Locate the cell with the specified text and output its (x, y) center coordinate. 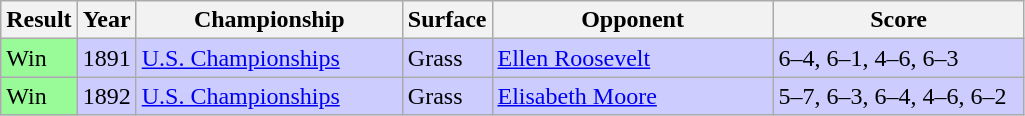
Surface (447, 20)
1891 (106, 58)
Championship (269, 20)
Elisabeth Moore (632, 96)
6–4, 6–1, 4–6, 6–3 (898, 58)
5–7, 6–3, 6–4, 4–6, 6–2 (898, 96)
Opponent (632, 20)
1892 (106, 96)
Year (106, 20)
Result (39, 20)
Ellen Roosevelt (632, 58)
Score (898, 20)
